Provide the [X, Y] coordinate of the cell's center where the given text is located.  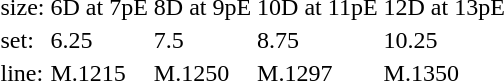
6.25 [99, 40]
8.75 [318, 40]
7.5 [202, 40]
